Capture the cell that displays the provided text and extract its (X, Y) central coordinate. 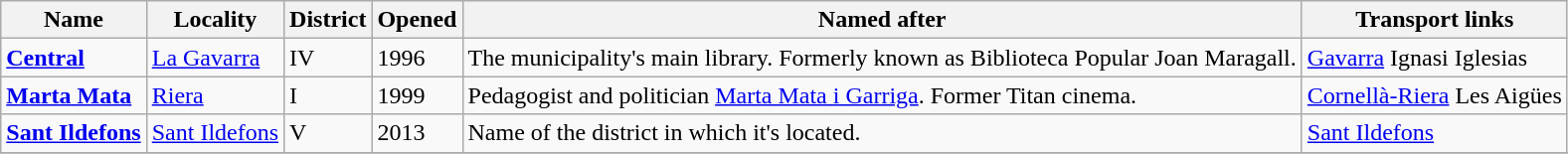
I (328, 95)
Pedagogist and politician Marta Mata i Garriga. Former Titan cinema. (882, 95)
Cornellà-Riera Les Aigües (1434, 95)
Opened (418, 20)
Riera (215, 95)
Named after (882, 20)
Name (74, 20)
The municipality's main library. Formerly known as Biblioteca Popular Joan Maragall. (882, 58)
V (328, 133)
Marta Mata (74, 95)
1996 (418, 58)
Gavarra Ignasi Iglesias (1434, 58)
La Gavarra (215, 58)
Transport links (1434, 20)
Name of the district in which it's located. (882, 133)
IV (328, 58)
Locality (215, 20)
1999 (418, 95)
District (328, 20)
Central (74, 58)
2013 (418, 133)
